For the text-containing cell, return its midpoint in (X, Y) coordinate format. 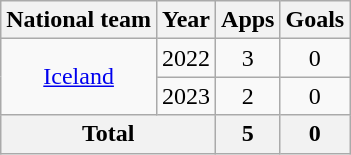
2023 (186, 96)
5 (248, 134)
Iceland (79, 77)
2 (248, 96)
Goals (315, 20)
3 (248, 58)
National team (79, 20)
Year (186, 20)
2022 (186, 58)
Total (108, 134)
Apps (248, 20)
